Capture the cell that displays the provided text and extract its [x, y] central coordinate. 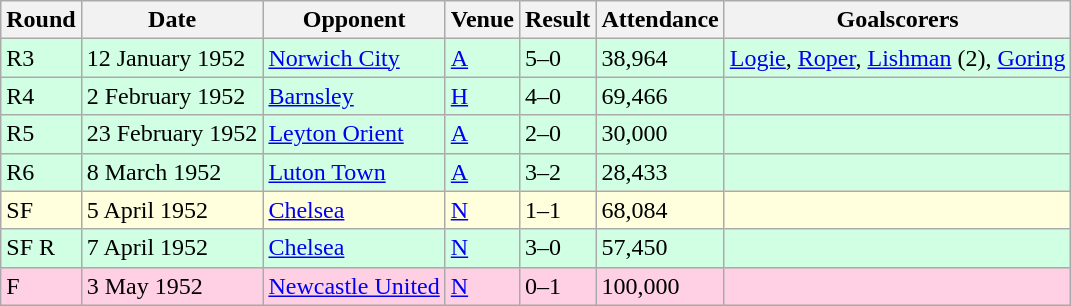
30,000 [660, 134]
68,084 [660, 210]
Goalscorers [898, 20]
4–0 [557, 96]
Opponent [354, 20]
57,450 [660, 248]
0–1 [557, 286]
23 February 1952 [172, 134]
7 April 1952 [172, 248]
Date [172, 20]
5 April 1952 [172, 210]
R4 [41, 96]
1–1 [557, 210]
H [482, 96]
2–0 [557, 134]
F [41, 286]
Barnsley [354, 96]
Norwich City [354, 58]
5–0 [557, 58]
69,466 [660, 96]
Venue [482, 20]
2 February 1952 [172, 96]
8 March 1952 [172, 172]
38,964 [660, 58]
Result [557, 20]
R5 [41, 134]
3–2 [557, 172]
SF [41, 210]
3–0 [557, 248]
Round [41, 20]
R6 [41, 172]
12 January 1952 [172, 58]
SF R [41, 248]
Newcastle United [354, 286]
Luton Town [354, 172]
Attendance [660, 20]
100,000 [660, 286]
Leyton Orient [354, 134]
28,433 [660, 172]
R3 [41, 58]
3 May 1952 [172, 286]
Logie, Roper, Lishman (2), Goring [898, 58]
